Detect which cell encompasses the target text, then output its [X, Y] center coordinate. 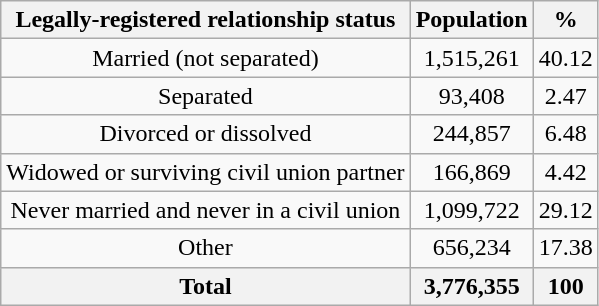
93,408 [472, 96]
40.12 [566, 58]
244,857 [472, 134]
Widowed or surviving civil union partner [206, 172]
6.48 [566, 134]
Legally-registered relationship status [206, 20]
4.42 [566, 172]
Population [472, 20]
Other [206, 248]
Never married and never in a civil union [206, 210]
166,869 [472, 172]
3,776,355 [472, 286]
Divorced or dissolved [206, 134]
100 [566, 286]
656,234 [472, 248]
1,515,261 [472, 58]
29.12 [566, 210]
Separated [206, 96]
Married (not separated) [206, 58]
1,099,722 [472, 210]
2.47 [566, 96]
Total [206, 286]
% [566, 20]
17.38 [566, 248]
